Extract the [x, y] coordinate from the center of the cell holding the provided text.  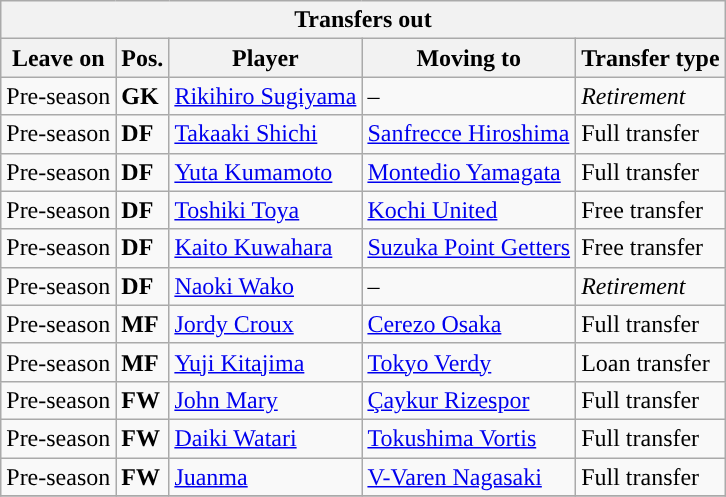
Montedio Yamagata [469, 172]
Pos. [142, 58]
Daiki Watari [266, 438]
Naoki Wako [266, 286]
Kaito Kuwahara [266, 248]
Çaykur Rizespor [469, 400]
Tokyo Verdy [469, 362]
Yuji Kitajima [266, 362]
Rikihiro Sugiyama [266, 96]
Transfers out [363, 20]
Jordy Croux [266, 324]
Cerezo Osaka [469, 324]
Loan transfer [650, 362]
Leave on [58, 58]
Yuta Kumamoto [266, 172]
Player [266, 58]
Moving to [469, 58]
GK [142, 96]
Toshiki Toya [266, 210]
John Mary [266, 400]
Juanma [266, 477]
Takaaki Shichi [266, 134]
V-Varen Nagasaki [469, 477]
Sanfrecce Hiroshima [469, 134]
Tokushima Vortis [469, 438]
Kochi United [469, 210]
Suzuka Point Getters [469, 248]
Transfer type [650, 58]
